Return the [X, Y] coordinate for the center point of the cell that contains the specified text.  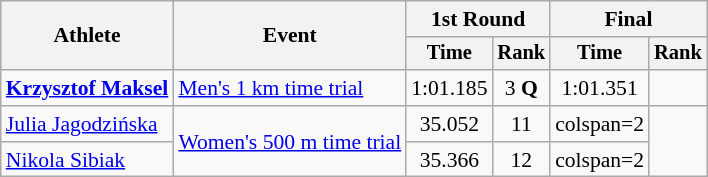
colspan=2 [600, 124]
35.052 [449, 124]
1:01.351 [600, 88]
Final [628, 19]
1st Round [478, 19]
Athlete [88, 36]
11 [522, 124]
Women's 500 m time trial [290, 142]
Men's 1 km time trial [290, 88]
1:01.185 [449, 88]
Julia Jagodzińska [88, 124]
Krzysztof Maksel [88, 88]
3 Q [522, 88]
Event [290, 36]
